Return (x, y) of the center of cell containing provided text 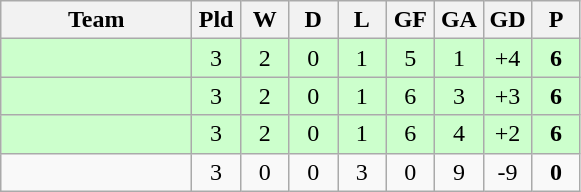
-9 (508, 172)
GD (508, 20)
P (556, 20)
+2 (508, 134)
Pld (216, 20)
L (362, 20)
9 (460, 172)
+3 (508, 96)
4 (460, 134)
5 (410, 58)
+4 (508, 58)
W (264, 20)
GA (460, 20)
Team (96, 20)
D (314, 20)
GF (410, 20)
